Determine the (x, y) coordinate at the center of the cell enclosing the given text.  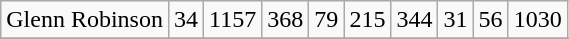
56 (490, 20)
1157 (233, 20)
Glenn Robinson (85, 20)
34 (186, 20)
215 (368, 20)
344 (414, 20)
31 (456, 20)
79 (326, 20)
1030 (538, 20)
368 (286, 20)
